Locate the cell with the specified text and output its [X, Y] center coordinate. 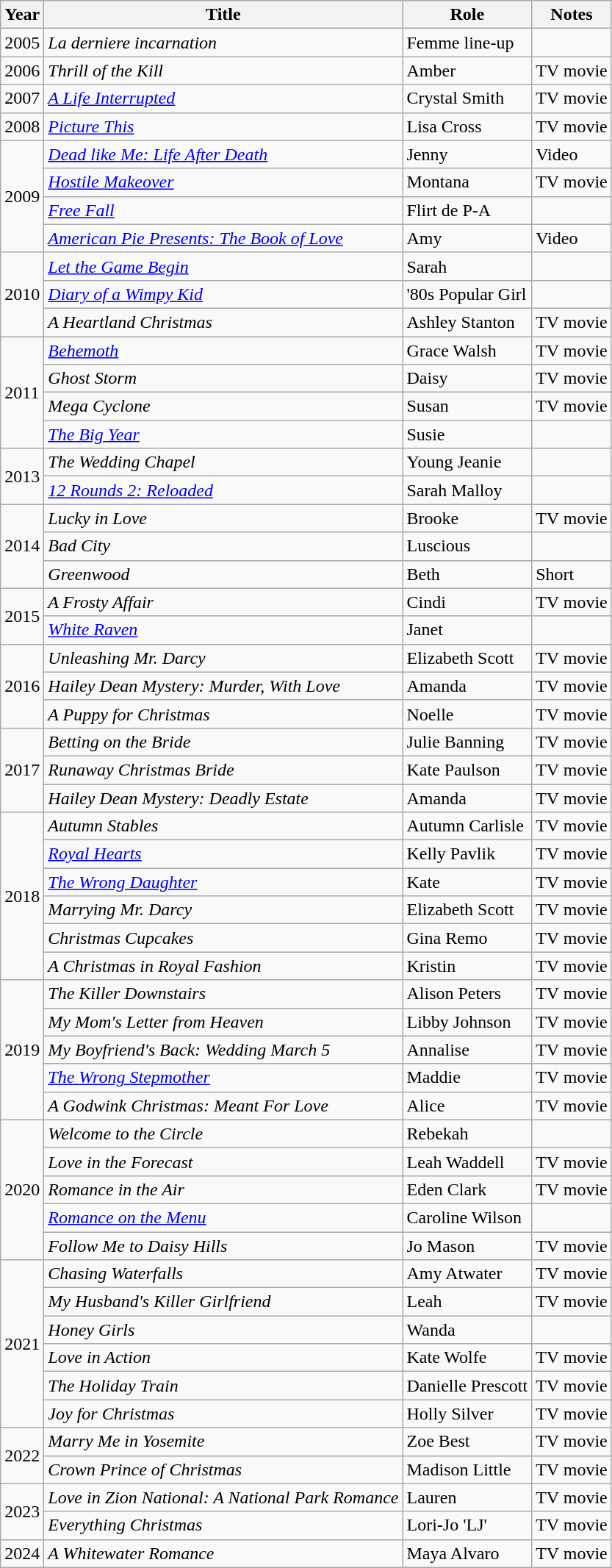
2022 [22, 1456]
Amy Atwater [467, 1274]
Kelly Pavlik [467, 854]
Grace Walsh [467, 351]
Ghost Storm [223, 379]
'80s Popular Girl [467, 294]
Alison Peters [467, 994]
Cindi [467, 602]
Kristin [467, 966]
My Mom's Letter from Heaven [223, 1022]
White Raven [223, 630]
Amber [467, 71]
Notes [572, 15]
Susan [467, 407]
2014 [22, 546]
The Wedding Chapel [223, 462]
Kate Paulson [467, 770]
Maddie [467, 1078]
The Wrong Stepmother [223, 1078]
Sarah [467, 266]
2020 [22, 1189]
Year [22, 15]
Lauren [467, 1497]
A Life Interrupted [223, 99]
A Whitewater Romance [223, 1553]
Everything Christmas [223, 1525]
Christmas Cupcakes [223, 938]
Let the Game Begin [223, 266]
Hostile Makeover [223, 182]
2006 [22, 71]
My Husband's Killer Girlfriend [223, 1302]
Janet [467, 630]
Gina Remo [467, 938]
Lisa Cross [467, 126]
Rebekah [467, 1134]
Honey Girls [223, 1330]
A Godwink Christmas: Meant For Love [223, 1106]
My Boyfriend's Back: Wedding March 5 [223, 1050]
Free Fall [223, 210]
The Wrong Daughter [223, 882]
Follow Me to Daisy Hills [223, 1246]
Love in the Forecast [223, 1161]
Young Jeanie [467, 462]
Title [223, 15]
Danielle Prescott [467, 1386]
Lori-Jo 'LJ' [467, 1525]
2016 [22, 686]
Marrying Mr. Darcy [223, 910]
Dead like Me: Life After Death [223, 154]
12 Rounds 2: Reloaded [223, 490]
Thrill of the Kill [223, 71]
Hailey Dean Mystery: Deadly Estate [223, 798]
Kate [467, 882]
Daisy [467, 379]
Femme line-up [467, 43]
La derniere incarnation [223, 43]
Love in Zion National: A National Park Romance [223, 1497]
Unleashing Mr. Darcy [223, 658]
2009 [22, 196]
Beth [467, 574]
Flirt de P-A [467, 210]
Joy for Christmas [223, 1414]
2015 [22, 616]
A Puppy for Christmas [223, 714]
Eden Clark [467, 1189]
Julie Banning [467, 742]
Sarah Malloy [467, 490]
2024 [22, 1553]
Libby Johnson [467, 1022]
Madison Little [467, 1469]
2023 [22, 1511]
2010 [22, 294]
2007 [22, 99]
Crystal Smith [467, 99]
2013 [22, 476]
Short [572, 574]
Alice [467, 1106]
Kate Wolfe [467, 1358]
Love in Action [223, 1358]
Welcome to the Circle [223, 1134]
A Christmas in Royal Fashion [223, 966]
Annalise [467, 1050]
Role [467, 15]
Susie [467, 434]
2018 [22, 896]
Bad City [223, 546]
Zoe Best [467, 1442]
2011 [22, 393]
2021 [22, 1344]
Leah Waddell [467, 1161]
Romance in the Air [223, 1189]
Maya Alvaro [467, 1553]
Lucky in Love [223, 518]
Holly Silver [467, 1414]
Autumn Stables [223, 826]
Noelle [467, 714]
Diary of a Wimpy Kid [223, 294]
The Holiday Train [223, 1386]
Autumn Carlisle [467, 826]
Romance on the Menu [223, 1217]
The Big Year [223, 434]
Wanda [467, 1330]
Royal Hearts [223, 854]
Leah [467, 1302]
2008 [22, 126]
Picture This [223, 126]
Luscious [467, 546]
Hailey Dean Mystery: Murder, With Love [223, 686]
Behemoth [223, 351]
Jenny [467, 154]
Crown Prince of Christmas [223, 1469]
A Heartland Christmas [223, 322]
Marry Me in Yosemite [223, 1442]
Chasing Waterfalls [223, 1274]
Ashley Stanton [467, 322]
American Pie Presents: The Book of Love [223, 238]
Montana [467, 182]
2005 [22, 43]
Jo Mason [467, 1246]
Brooke [467, 518]
The Killer Downstairs [223, 994]
Greenwood [223, 574]
Runaway Christmas Bride [223, 770]
Amy [467, 238]
2019 [22, 1050]
2017 [22, 770]
A Frosty Affair [223, 602]
Caroline Wilson [467, 1217]
Betting on the Bride [223, 742]
Mega Cyclone [223, 407]
